Pinpoint the cell where the given text exists, returning its [x, y] midpoint coordinate. 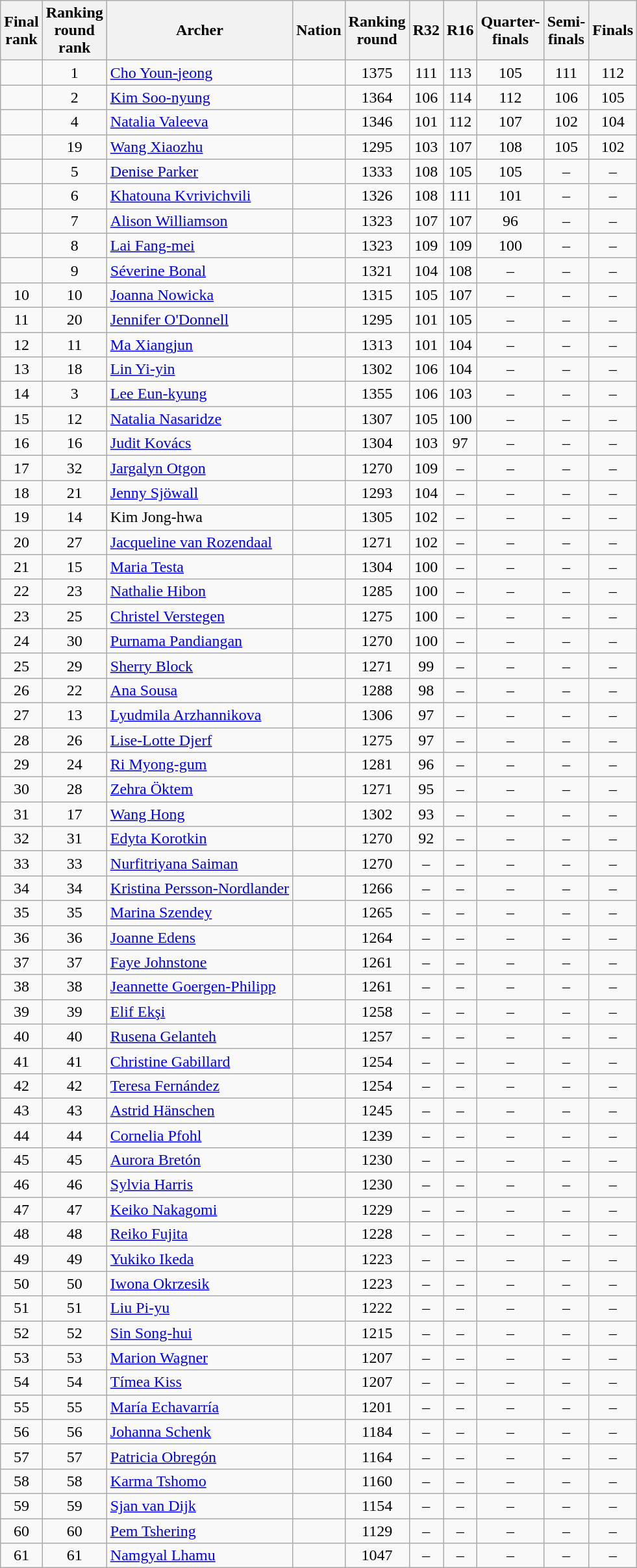
Keiko Nakagomi [199, 1210]
1326 [377, 196]
Sherry Block [199, 666]
1364 [377, 97]
5 [74, 171]
Christel Verstegen [199, 616]
Karma Tshomo [199, 1481]
Jenny Sjöwall [199, 493]
Ranking round [377, 31]
7 [74, 221]
92 [426, 839]
Yukiko Ikeda [199, 1259]
Aurora Bretón [199, 1160]
Judit Kovács [199, 443]
Zehra Öktem [199, 790]
Purnama Pandiangan [199, 641]
Jennifer O'Donnell [199, 319]
1257 [377, 1036]
1222 [377, 1308]
Jeannette Goergen-Philipp [199, 987]
R16 [460, 31]
Jargalyn Otgon [199, 468]
93 [426, 814]
1315 [377, 295]
1228 [377, 1234]
1281 [377, 765]
Natalia Nasaridze [199, 419]
Marina Szendey [199, 913]
Johanna Schenk [199, 1432]
1154 [377, 1506]
1293 [377, 493]
Wang Hong [199, 814]
Pem Tshering [199, 1530]
R32 [426, 31]
1321 [377, 270]
1264 [377, 938]
Lyudmila Arzhannikova [199, 715]
Kim Soo-nyung [199, 97]
Marion Wagner [199, 1358]
María Echavarría [199, 1407]
Cho Youn-jeong [199, 73]
Sjan van Dijk [199, 1506]
Joanne Edens [199, 938]
Sin Song-hui [199, 1333]
95 [426, 790]
1215 [377, 1333]
2 [74, 97]
1229 [377, 1210]
6 [74, 196]
8 [74, 245]
Iwona Okrzesik [199, 1284]
Elif Ekşi [199, 1012]
Nation [319, 31]
Finals [613, 31]
1245 [377, 1110]
114 [460, 97]
1307 [377, 419]
1355 [377, 394]
Reiko Fujita [199, 1234]
Lise-Lotte Djerf [199, 740]
Maria Testa [199, 567]
Khatouna Kvrivichvili [199, 196]
1375 [377, 73]
1305 [377, 517]
Natalia Valeeva [199, 122]
Nurfitriyana Saiman [199, 864]
Semi- finals [566, 31]
Tímea Kiss [199, 1382]
1346 [377, 122]
Final rank [21, 31]
1306 [377, 715]
3 [74, 394]
Kristina Persson-Nordlander [199, 888]
4 [74, 122]
1184 [377, 1432]
9 [74, 270]
1258 [377, 1012]
Lee Eun-kyung [199, 394]
1129 [377, 1530]
Joanna Nowicka [199, 295]
Kim Jong-hwa [199, 517]
1164 [377, 1456]
Ma Xiangjun [199, 345]
1 [74, 73]
98 [426, 690]
Séverine Bonal [199, 270]
113 [460, 73]
Quarter- finals [510, 31]
1333 [377, 171]
Lin Yi-yin [199, 369]
Sylvia Harris [199, 1185]
Ri Myong-gum [199, 765]
Rusena Gelanteh [199, 1036]
Teresa Fernández [199, 1086]
Archer [199, 31]
Astrid Hänschen [199, 1110]
Faye Johnstone [199, 962]
1160 [377, 1481]
Namgyal Lhamu [199, 1556]
Lai Fang-mei [199, 245]
Liu Pi-yu [199, 1308]
Nathalie Hibon [199, 591]
99 [426, 666]
Denise Parker [199, 171]
1047 [377, 1556]
Jacqueline van Rozendaal [199, 542]
Edyta Korotkin [199, 839]
1265 [377, 913]
1288 [377, 690]
1313 [377, 345]
Cornelia Pfohl [199, 1136]
Alison Williamson [199, 221]
1239 [377, 1136]
Christine Gabillard [199, 1061]
1285 [377, 591]
Wang Xiaozhu [199, 147]
Ana Sousa [199, 690]
1201 [377, 1407]
Ranking round rank [74, 31]
1266 [377, 888]
Patricia Obregón [199, 1456]
